Detect which cell encompasses the target text, then output its [x, y] center coordinate. 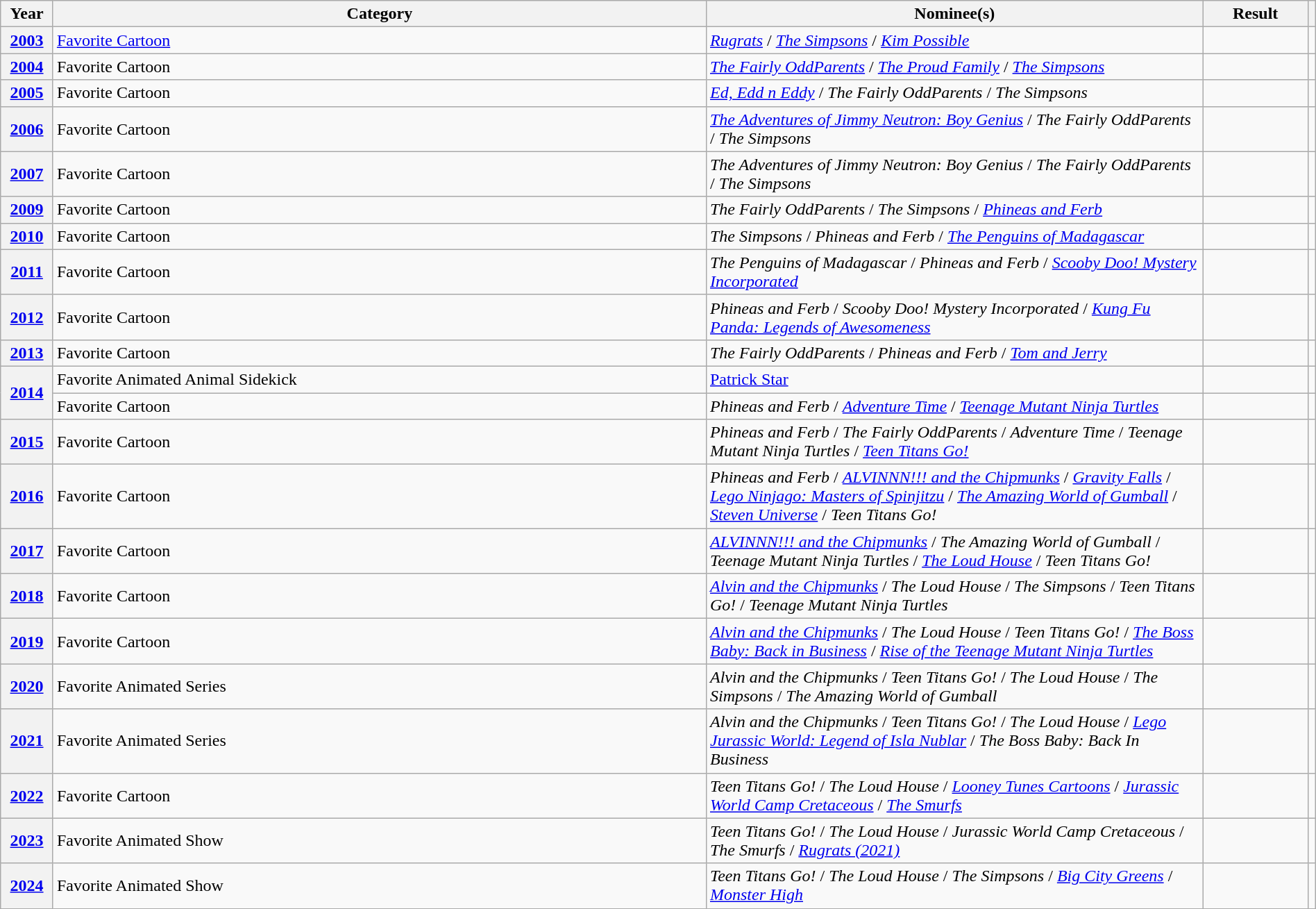
Ed, Edd n Eddy / The Fairly OddParents / The Simpsons [954, 93]
2005 [27, 93]
Patrick Star [954, 379]
Alvin and the Chipmunks / The Loud House / Teen Titans Go! / The Boss Baby: Back in Business / Rise of the Teenage Mutant Ninja Turtles [954, 642]
2020 [27, 686]
Alvin and the Chipmunks / Teen Titans Go! / The Loud House / The Simpsons / The Amazing World of Gumball [954, 686]
Alvin and the Chipmunks / Teen Titans Go! / The Loud House / Lego Jurassic World: Legend of Isla Nublar / The Boss Baby: Back In Business [954, 741]
Nominee(s) [954, 14]
2024 [27, 886]
2009 [27, 210]
Rugrats / The Simpsons / Kim Possible [954, 40]
2018 [27, 596]
2015 [27, 442]
2011 [27, 272]
2003 [27, 40]
2019 [27, 642]
2013 [27, 353]
The Fairly OddParents / The Simpsons / Phineas and Ferb [954, 210]
Phineas and Ferb / Scooby Doo! Mystery Incorporated / Kung Fu Panda: Legends of Awesomeness [954, 317]
Teen Titans Go! / The Loud House / Looney Tunes Cartoons / Jurassic World Camp Cretaceous / The Smurfs [954, 796]
Favorite Animated Animal Sidekick [379, 379]
The Fairly OddParents / The Proud Family / The Simpsons [954, 67]
Alvin and the Chipmunks / The Loud House / The Simpsons / Teen Titans Go! / Teenage Mutant Ninja Turtles [954, 596]
ALVINNN!!! and the Chipmunks / The Amazing World of Gumball / Teenage Mutant Ninja Turtles / The Loud House / Teen Titans Go! [954, 551]
Phineas and Ferb / The Fairly OddParents / Adventure Time / Teenage Mutant Ninja Turtles / Teen Titans Go! [954, 442]
2017 [27, 551]
2010 [27, 236]
The Penguins of Madagascar / Phineas and Ferb / Scooby Doo! Mystery Incorporated [954, 272]
Teen Titans Go! / The Loud House / Jurassic World Camp Cretaceous / The Smurfs / Rugrats (2021) [954, 840]
Category [379, 14]
2004 [27, 67]
Year [27, 14]
2014 [27, 392]
2022 [27, 796]
2006 [27, 129]
Teen Titans Go! / The Loud House / The Simpsons / Big City Greens / Monster High [954, 886]
2021 [27, 741]
2012 [27, 317]
The Simpsons / Phineas and Ferb / The Penguins of Madagascar [954, 236]
2023 [27, 840]
Phineas and Ferb / Adventure Time / Teenage Mutant Ninja Turtles [954, 406]
Result [1255, 14]
2007 [27, 174]
2016 [27, 497]
The Fairly OddParents / Phineas and Ferb / Tom and Jerry [954, 353]
